Return (x, y) of the center of cell containing provided text 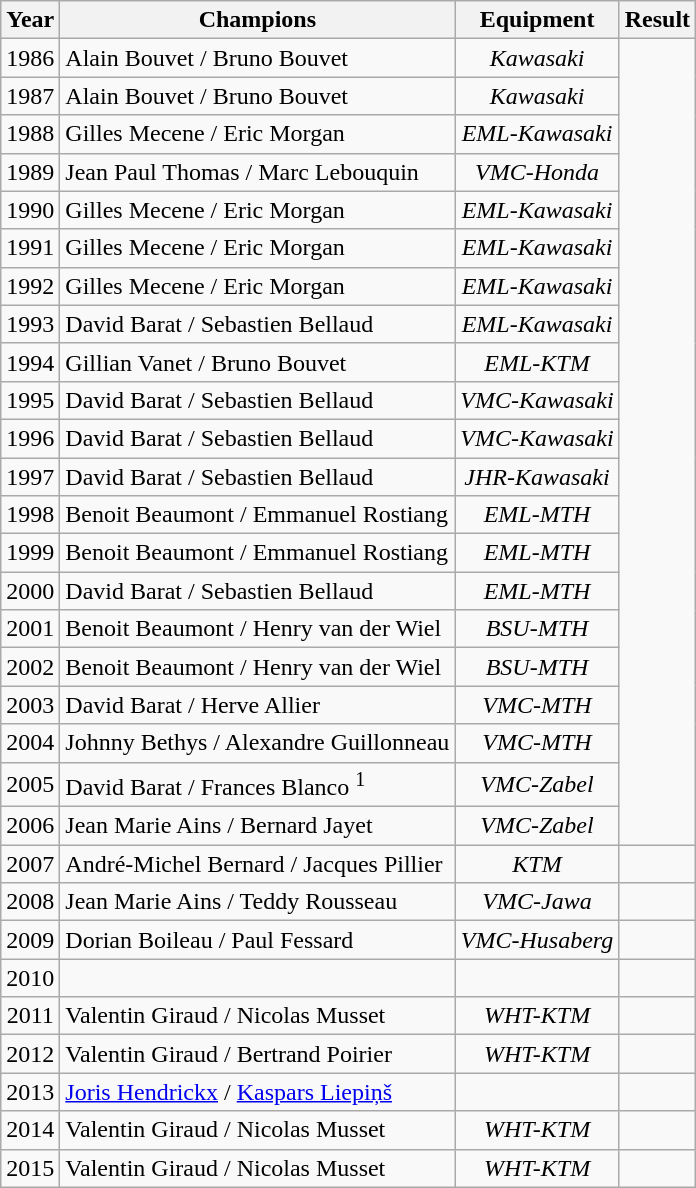
VMC-Jawa (537, 902)
1993 (30, 324)
1986 (30, 58)
Jean Paul Thomas / Marc Lebouquin (258, 172)
VMC-Honda (537, 172)
VMC-Husaberg (537, 940)
David Barat / Herve Allier (258, 705)
2008 (30, 902)
2015 (30, 1168)
2007 (30, 864)
EML-KTM (537, 362)
2002 (30, 667)
KTM (537, 864)
1997 (30, 477)
2000 (30, 591)
2014 (30, 1130)
2005 (30, 784)
Johnny Bethys / Alexandre Guillonneau (258, 743)
1996 (30, 438)
1999 (30, 553)
Valentin Giraud / Bertrand Poirier (258, 1054)
Joris Hendrickx / Kaspars Liepiņš (258, 1092)
2001 (30, 629)
2011 (30, 1016)
Year (30, 20)
Result (657, 20)
André-Michel Bernard / Jacques Pillier (258, 864)
2004 (30, 743)
Champions (258, 20)
David Barat / Frances Blanco 1 (258, 784)
1989 (30, 172)
1992 (30, 286)
2012 (30, 1054)
2009 (30, 940)
1991 (30, 248)
Equipment (537, 20)
1994 (30, 362)
Dorian Boileau / Paul Fessard (258, 940)
1990 (30, 210)
2013 (30, 1092)
1987 (30, 96)
Jean Marie Ains / Teddy Rousseau (258, 902)
1995 (30, 400)
2006 (30, 826)
2003 (30, 705)
1988 (30, 134)
JHR-Kawasaki (537, 477)
Jean Marie Ains / Bernard Jayet (258, 826)
Gillian Vanet / Bruno Bouvet (258, 362)
2010 (30, 978)
1998 (30, 515)
